Extract the [x, y] coordinate from the center of the cell holding the provided text.  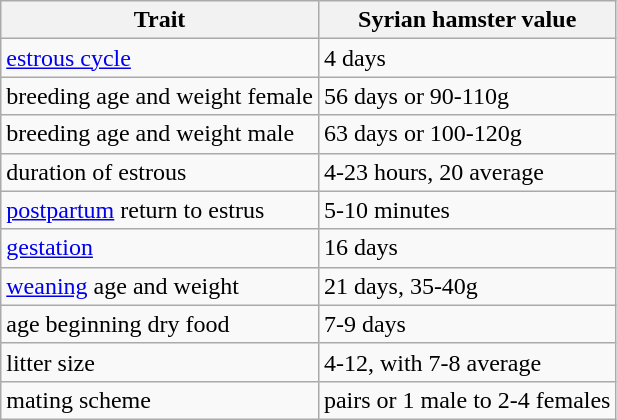
mating scheme [160, 400]
estrous cycle [160, 58]
duration of estrous [160, 172]
litter size [160, 362]
Syrian hamster value [467, 20]
56 days or 90-110g [467, 96]
breeding age and weight male [160, 134]
4 days [467, 58]
age beginning dry food [160, 324]
5-10 minutes [467, 210]
63 days or 100-120g [467, 134]
21 days, 35-40g [467, 286]
breeding age and weight female [160, 96]
7-9 days [467, 324]
weaning age and weight [160, 286]
gestation [160, 248]
4-23 hours, 20 average [467, 172]
4-12, with 7-8 average [467, 362]
pairs or 1 male to 2-4 females [467, 400]
Trait [160, 20]
postpartum return to estrus [160, 210]
16 days [467, 248]
